Locate the cell with the specified text and output its (X, Y) center coordinate. 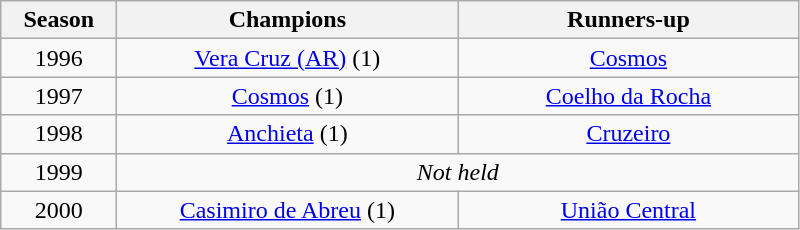
Cosmos (1) (288, 96)
Casimiro de Abreu (1) (288, 210)
Champions (288, 20)
Cosmos (628, 58)
1996 (59, 58)
1998 (59, 134)
Anchieta (1) (288, 134)
Coelho da Rocha (628, 96)
União Central (628, 210)
2000 (59, 210)
Cruzeiro (628, 134)
Vera Cruz (AR) (1) (288, 58)
Season (59, 20)
1997 (59, 96)
Not held (458, 172)
1999 (59, 172)
Runners-up (628, 20)
